Identify which cell holds the provided text, then report its (X, Y) central coordinate. 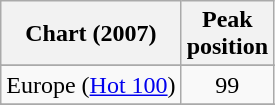
Europe (Hot 100) (91, 85)
Peakposition (227, 34)
Chart (2007) (91, 34)
99 (227, 85)
